Locate the cell with the specified text and output its (x, y) center coordinate. 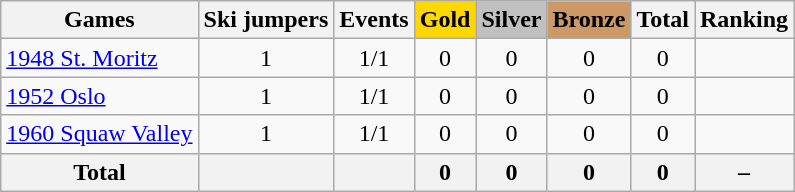
Ski jumpers (266, 20)
– (744, 172)
Gold (445, 20)
Games (100, 20)
1960 Squaw Valley (100, 134)
Ranking (744, 20)
1948 St. Moritz (100, 58)
Silver (512, 20)
1952 Oslo (100, 96)
Events (374, 20)
Bronze (589, 20)
